Capture the cell that displays the provided text and extract its [x, y] central coordinate. 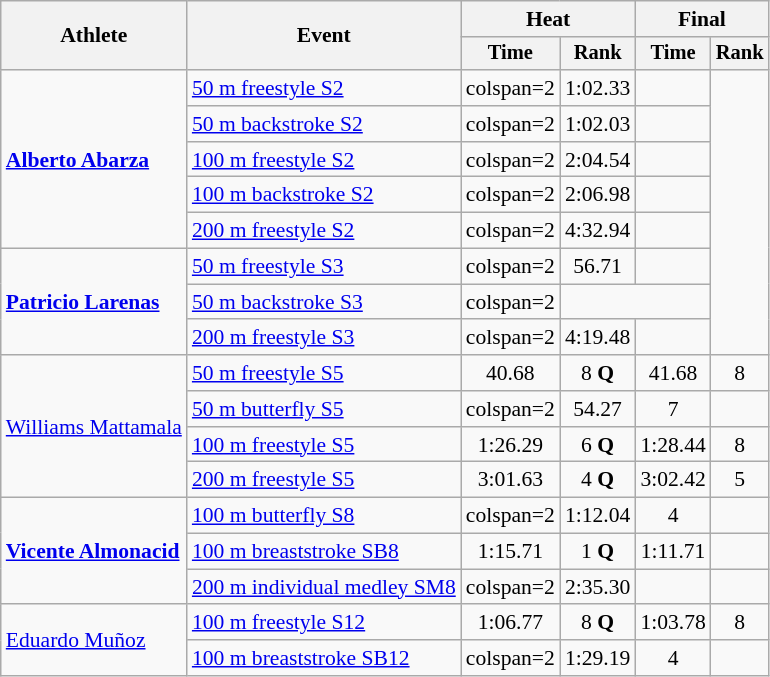
56.71 [598, 267]
1:02.03 [598, 124]
1:15.71 [510, 552]
2:04.54 [598, 160]
Event [324, 36]
1:28.44 [672, 445]
1:11.71 [672, 552]
200 m freestyle S3 [324, 338]
100 m backstroke S2 [324, 195]
2:06.98 [598, 195]
100 m freestyle S5 [324, 445]
50 m freestyle S2 [324, 88]
4:32.94 [598, 231]
100 m butterfly S8 [324, 516]
1:03.78 [672, 623]
40.68 [510, 373]
2:35.30 [598, 587]
Athlete [94, 36]
4:19.48 [598, 338]
200 m freestyle S2 [324, 231]
41.68 [672, 373]
1:29.19 [598, 658]
50 m butterfly S5 [324, 409]
1 Q [598, 552]
Vicente Almonacid [94, 552]
100 m breaststroke SB8 [324, 552]
6 Q [598, 445]
1:26.29 [510, 445]
3:01.63 [510, 480]
100 m freestyle S2 [324, 160]
1:06.77 [510, 623]
200 m freestyle S5 [324, 480]
Alberto Abarza [94, 159]
100 m freestyle S12 [324, 623]
50 m backstroke S2 [324, 124]
5 [740, 480]
Patricio Larenas [94, 302]
7 [672, 409]
Heat [548, 19]
50 m freestyle S3 [324, 267]
1:12.04 [598, 516]
Eduardo Muñoz [94, 640]
50 m backstroke S3 [324, 302]
1:02.33 [598, 88]
200 m individual medley SM8 [324, 587]
3:02.42 [672, 480]
50 m freestyle S5 [324, 373]
Final [702, 19]
100 m breaststroke SB12 [324, 658]
54.27 [598, 409]
Williams Mattamala [94, 426]
4 Q [598, 480]
